Pinpoint the cell where the given text exists, returning its (X, Y) midpoint coordinate. 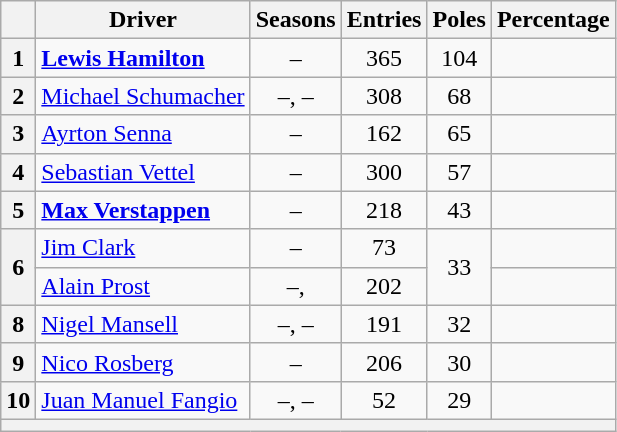
4 (18, 172)
Entries (384, 20)
8 (18, 324)
43 (459, 210)
10 (18, 400)
9 (18, 362)
162 (384, 134)
6 (18, 267)
33 (459, 267)
2 (18, 96)
Alain Prost (143, 286)
Jim Clark (143, 248)
300 (384, 172)
206 (384, 362)
365 (384, 58)
57 (459, 172)
Percentage (553, 20)
Nico Rosberg (143, 362)
202 (384, 286)
65 (459, 134)
32 (459, 324)
Max Verstappen (143, 210)
52 (384, 400)
5 (18, 210)
308 (384, 96)
3 (18, 134)
218 (384, 210)
Driver (143, 20)
Ayrton Senna (143, 134)
104 (459, 58)
191 (384, 324)
Poles (459, 20)
1 (18, 58)
–, (296, 286)
Seasons (296, 20)
Lewis Hamilton (143, 58)
Michael Schumacher (143, 96)
30 (459, 362)
73 (384, 248)
Sebastian Vettel (143, 172)
Nigel Mansell (143, 324)
Juan Manuel Fangio (143, 400)
68 (459, 96)
29 (459, 400)
